Search for the cell housing the specified text and yield its [x, y] center coordinate. 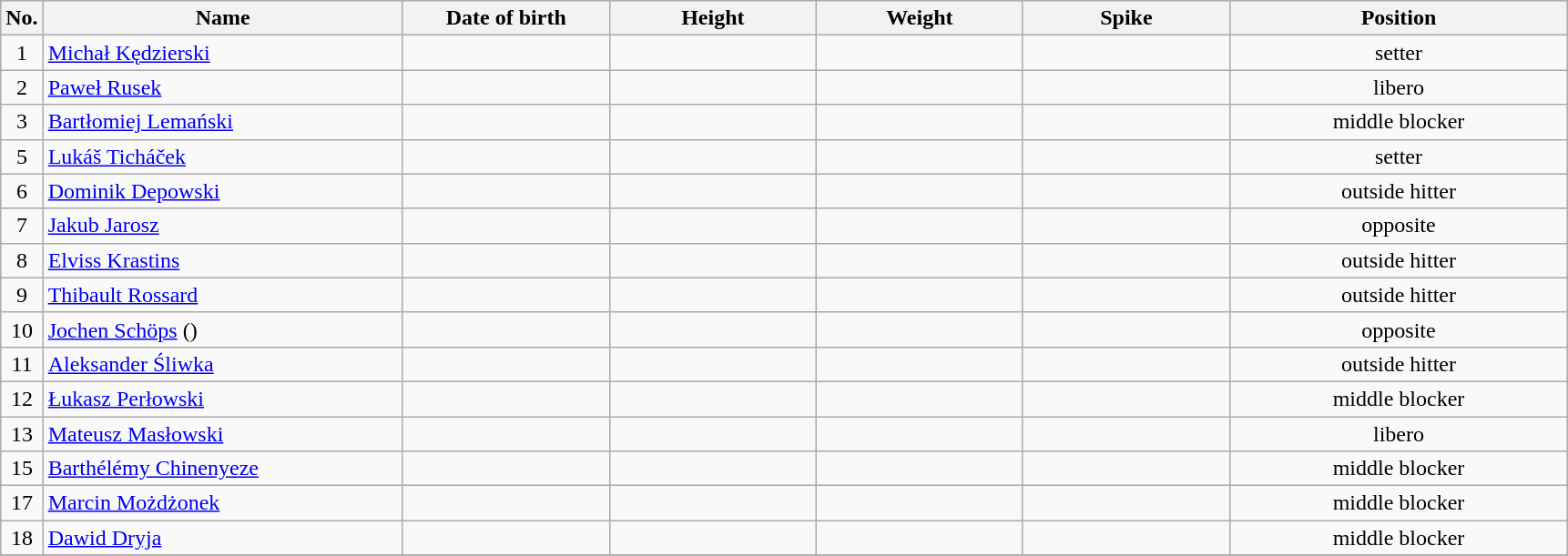
Mateusz Masłowski [222, 434]
6 [22, 191]
Paweł Rusek [222, 87]
Weight [920, 18]
Marcin Możdżonek [222, 503]
7 [22, 226]
11 [22, 364]
9 [22, 295]
3 [22, 122]
Łukasz Perłowski [222, 399]
Thibault Rossard [222, 295]
Dominik Depowski [222, 191]
Jochen Schöps () [222, 329]
10 [22, 329]
Lukáš Ticháček [222, 157]
Date of birth [506, 18]
Michał Kędzierski [222, 53]
Barthélémy Chinenyeze [222, 469]
18 [22, 538]
Aleksander Śliwka [222, 364]
Name [222, 18]
5 [22, 157]
12 [22, 399]
2 [22, 87]
17 [22, 503]
Bartłomiej Lemański [222, 122]
No. [22, 18]
15 [22, 469]
Dawid Dryja [222, 538]
Elviss Krastins [222, 260]
13 [22, 434]
Position [1399, 18]
Jakub Jarosz [222, 226]
Spike [1125, 18]
Height [712, 18]
1 [22, 53]
8 [22, 260]
